Provide the [x, y] coordinate of the cell's center where the given text is located.  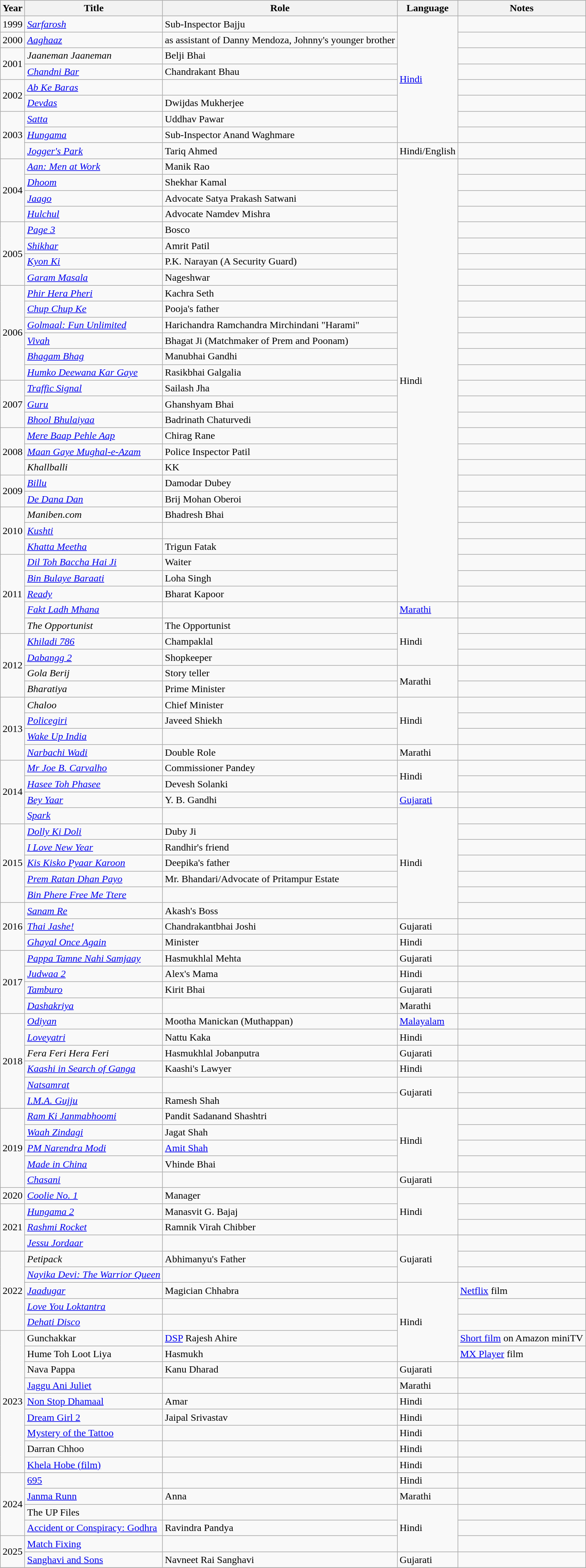
Double Role [280, 752]
P.K. Narayan (A Security Guard) [280, 262]
Hasmukhlal Mehta [280, 958]
Dashakriya [94, 1006]
Page 3 [94, 230]
Wake Up India [94, 737]
Trigun Fatak [280, 547]
Kis Kisko Pyaar Karoon [94, 863]
Nayika Devi: The Warrior Queen [94, 1275]
Shikhar [94, 246]
Hulchul [94, 214]
1999 [12, 24]
2011 [12, 594]
Bosco [280, 230]
Akash's Boss [280, 910]
Minister [280, 942]
Gunchakkar [94, 1338]
Policegiri [94, 721]
Phir Hera Pheri [94, 293]
Bey Yaar [94, 800]
Ram Ki Janmabhoomi [94, 1116]
Waiter [280, 562]
2009 [12, 491]
Loha Singh [280, 578]
Ab Ke Baras [94, 87]
De Dana Dan [94, 499]
2017 [12, 982]
Hungama 2 [94, 1212]
Shekhar Kamal [280, 182]
I Love New Year [94, 847]
2024 [12, 1504]
Billu [94, 483]
Mere Baap Pehle Aap [94, 435]
Bhool Bhulaiyaa [94, 420]
Dehati Disco [94, 1322]
Chandrakantbhai Joshi [280, 926]
Jaaneman Jaaneman [94, 56]
I.M.A. Gujju [94, 1101]
Duby Ji [280, 831]
Bhagam Bhag [94, 356]
Mootha Manickan (Muthappan) [280, 1021]
Amit Shah [280, 1148]
Prem Ratan Dhan Payo [94, 879]
2003 [12, 135]
2010 [12, 531]
2001 [12, 64]
Ravindra Pandya [280, 1528]
Sarfarosh [94, 24]
Malayalam [428, 1021]
Fera Feri Hera Feri [94, 1053]
Police Inspector Patil [280, 451]
Devesh Solanki [280, 784]
Natsamrat [94, 1085]
Sanghavi and Sons [94, 1560]
Chandni Bar [94, 72]
Bin Phere Free Me Ttere [94, 895]
2005 [12, 254]
Advocate Namdev Mishra [280, 214]
Prime Minister [280, 689]
Khiladi 786 [94, 641]
Bhagat Ji (Matchmaker of Prem and Poonam) [280, 341]
Darran Chhoo [94, 1449]
Advocate Satya Prakash Satwani [280, 198]
Aaghaaz [94, 40]
Mr Joe B. Carvalho [94, 768]
Janma Runn [94, 1496]
MX Player film [522, 1354]
Maniben.com [94, 515]
Garam Masala [94, 277]
Golmaal: Fun Unlimited [94, 325]
2004 [12, 190]
2014 [12, 792]
Brij Mohan Oberoi [280, 499]
Thai Jashe! [94, 926]
Kachra Seth [280, 293]
Uddhav Pawar [280, 119]
Dabangg 2 [94, 657]
Amar [280, 1401]
Role [280, 8]
Sub-Inspector Bajju [280, 24]
695 [94, 1481]
Manager [280, 1195]
2002 [12, 95]
Amrit Patil [280, 246]
2007 [12, 404]
Bin Bulaye Baraati [94, 578]
Traffic Signal [94, 388]
Kanu Dharad [280, 1370]
2021 [12, 1227]
Chandrakant Bhau [280, 72]
Javeed Shiekh [280, 721]
Notes [522, 8]
Dream Girl 2 [94, 1417]
Kushti [94, 531]
Aan: Men at Work [94, 166]
Vhinde Bhai [280, 1164]
Rashmi Rocket [94, 1227]
Pappa Tamne Nahi Samjaay [94, 958]
Ready [94, 594]
Nava Pappa [94, 1370]
Ramnik Virah Chibber [280, 1227]
Accident or Conspiracy: Godhra [94, 1528]
Story teller [280, 673]
Pooja's father [280, 309]
Chaloo [94, 705]
Maan Gaye Mughal-e-Azam [94, 451]
Humko Deewana Kar Gaye [94, 372]
Jogger's Park [94, 151]
Manik Rao [280, 166]
Devdas [94, 103]
Abhimanyu's Father [280, 1259]
Chasani [94, 1180]
2023 [12, 1402]
Hasee Toh Phasee [94, 784]
Randhir's friend [280, 847]
Bhadresh Bhai [280, 515]
Dhoom [94, 182]
2025 [12, 1552]
2016 [12, 926]
Sanam Re [94, 910]
Jaggu Ani Juliet [94, 1385]
Champaklal [280, 641]
2018 [12, 1061]
Netflix film [522, 1291]
Jagat Shah [280, 1132]
Magician Chhabra [280, 1291]
Sailash Jha [280, 388]
Ghanshyam Bhai [280, 404]
Year [12, 8]
Kirit Bhai [280, 990]
Title [94, 8]
Commissioner Pandey [280, 768]
Navneet Rai Sanghavi [280, 1560]
Rasikbhai Galgalia [280, 372]
PM Narendra Modi [94, 1148]
Khallballi [94, 467]
Khela Hobe (film) [94, 1464]
Tariq Ahmed [280, 151]
Kaashi's Lawyer [280, 1069]
Gola Berij [94, 673]
Chief Minister [280, 705]
Badrinath Chaturvedi [280, 420]
Short film on Amazon miniTV [522, 1338]
Nattu Kaka [280, 1037]
Kyon Ki [94, 262]
Anna [280, 1496]
Odiyan [94, 1021]
Coolie No. 1 [94, 1195]
Non Stop Dhamaal [94, 1401]
Guru [94, 404]
Belji Bhai [280, 56]
Spark [94, 816]
Jaadugar [94, 1291]
Vivah [94, 341]
Petipack [94, 1259]
Chup Chup Ke [94, 309]
2015 [12, 863]
Pandit Sadanand Shashtri [280, 1116]
Shopkeeper [280, 657]
2019 [12, 1148]
Satta [94, 119]
Bharatiya [94, 689]
2006 [12, 333]
Tamburo [94, 990]
Harichandra Ramchandra Mirchindani "Harami" [280, 325]
Manasvit G. Bajaj [280, 1212]
Deepika's father [280, 863]
Dolly Ki Doli [94, 831]
Jaago [94, 198]
Judwaa 2 [94, 974]
Jessu Jordaar [94, 1243]
Hasmukhlal Jobanputra [280, 1053]
Match Fixing [94, 1544]
Hasmukh [280, 1354]
Nageshwar [280, 277]
Alex's Mama [280, 974]
The UP Files [94, 1512]
Manubhai Gandhi [280, 356]
Y. B. Gandhi [280, 800]
Khatta Meetha [94, 547]
Waah Zindagi [94, 1132]
Hungama [94, 135]
Chirag Rane [280, 435]
2012 [12, 665]
Ramesh Shah [280, 1101]
Made in China [94, 1164]
2022 [12, 1291]
Dil Toh Baccha Hai Ji [94, 562]
KK [280, 467]
Mystery of the Tattoo [94, 1433]
2020 [12, 1195]
Hume Toh Loot Liya [94, 1354]
2008 [12, 451]
Fakt Ladh Mhana [94, 610]
2000 [12, 40]
DSP Rajesh Ahire [280, 1338]
2013 [12, 729]
Love You Loktantra [94, 1306]
Narbachi Wadi [94, 752]
as assistant of Danny Mendoza, Johnny's younger brother [280, 40]
Language [428, 8]
Loveyatri [94, 1037]
Sub-Inspector Anand Waghmare [280, 135]
Bharat Kapoor [280, 594]
Ghayal Once Again [94, 942]
Mr. Bhandari/Advocate of Pritampur Estate [280, 879]
Hindi/English [428, 151]
Jaipal Srivastav [280, 1417]
Dwijdas Mukherjee [280, 103]
Damodar Dubey [280, 483]
Kaashi in Search of Ganga [94, 1069]
